Detect which cell encompasses the target text, then output its [X, Y] center coordinate. 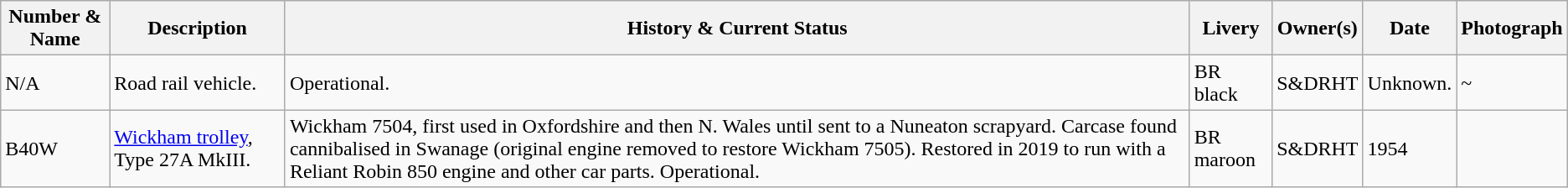
Wickham trolley, Type 27A MkIII. [198, 149]
Road rail vehicle. [198, 82]
Owner(s) [1318, 29]
Number & Name [55, 29]
History & Current Status [737, 29]
Operational. [737, 82]
Livery [1230, 29]
BR black [1230, 82]
Unknown. [1410, 82]
~ [1512, 82]
BR maroon [1230, 149]
N/A [55, 82]
1954 [1410, 149]
Date [1410, 29]
Photograph [1512, 29]
Description [198, 29]
B40W [55, 149]
